Pinpoint the cell where the given text exists, returning its [x, y] midpoint coordinate. 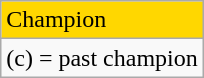
(c) = past champion [102, 58]
Champion [102, 20]
